Scan for the cell matching the given text and deliver its (x, y) coordinate at center. 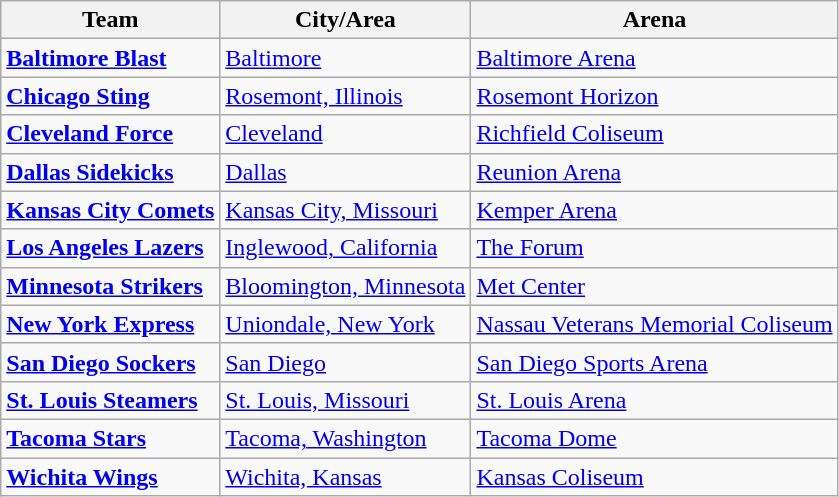
Baltimore Arena (654, 58)
Inglewood, California (346, 248)
Tacoma Stars (110, 438)
Rosemont Horizon (654, 96)
St. Louis Arena (654, 400)
Tacoma Dome (654, 438)
San Diego Sports Arena (654, 362)
Baltimore (346, 58)
Tacoma, Washington (346, 438)
Kansas City, Missouri (346, 210)
Arena (654, 20)
Kemper Arena (654, 210)
Bloomington, Minnesota (346, 286)
Nassau Veterans Memorial Coliseum (654, 324)
Cleveland Force (110, 134)
Dallas (346, 172)
New York Express (110, 324)
Uniondale, New York (346, 324)
Kansas Coliseum (654, 477)
St. Louis, Missouri (346, 400)
Met Center (654, 286)
Chicago Sting (110, 96)
Kansas City Comets (110, 210)
The Forum (654, 248)
City/Area (346, 20)
Cleveland (346, 134)
Baltimore Blast (110, 58)
Team (110, 20)
San Diego Sockers (110, 362)
San Diego (346, 362)
Dallas Sidekicks (110, 172)
St. Louis Steamers (110, 400)
Los Angeles Lazers (110, 248)
Minnesota Strikers (110, 286)
Reunion Arena (654, 172)
Rosemont, Illinois (346, 96)
Wichita Wings (110, 477)
Richfield Coliseum (654, 134)
Wichita, Kansas (346, 477)
